Search for the cell housing the specified text and yield its (X, Y) center coordinate. 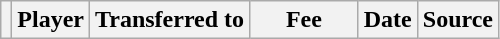
Source (458, 20)
Date (388, 20)
Transferred to (170, 20)
Fee (304, 20)
Player (51, 20)
